Locate the cell with the specified text and output its (X, Y) center coordinate. 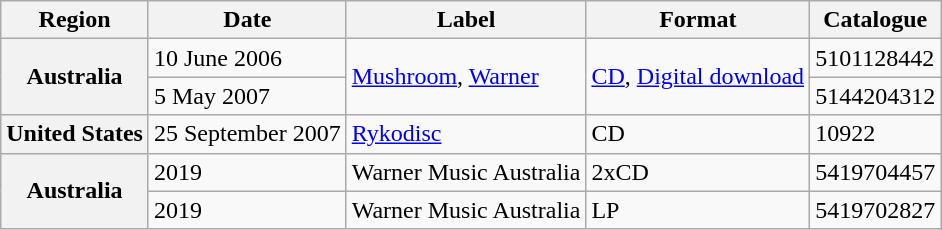
5101128442 (876, 58)
CD (698, 134)
LP (698, 210)
Catalogue (876, 20)
Date (247, 20)
2xCD (698, 172)
CD, Digital download (698, 77)
10922 (876, 134)
Mushroom, Warner (466, 77)
Label (466, 20)
5419704457 (876, 172)
25 September 2007 (247, 134)
United States (75, 134)
5419702827 (876, 210)
5144204312 (876, 96)
10 June 2006 (247, 58)
5 May 2007 (247, 96)
Rykodisc (466, 134)
Format (698, 20)
Region (75, 20)
